Identify which cell holds the provided text, then report its (X, Y) central coordinate. 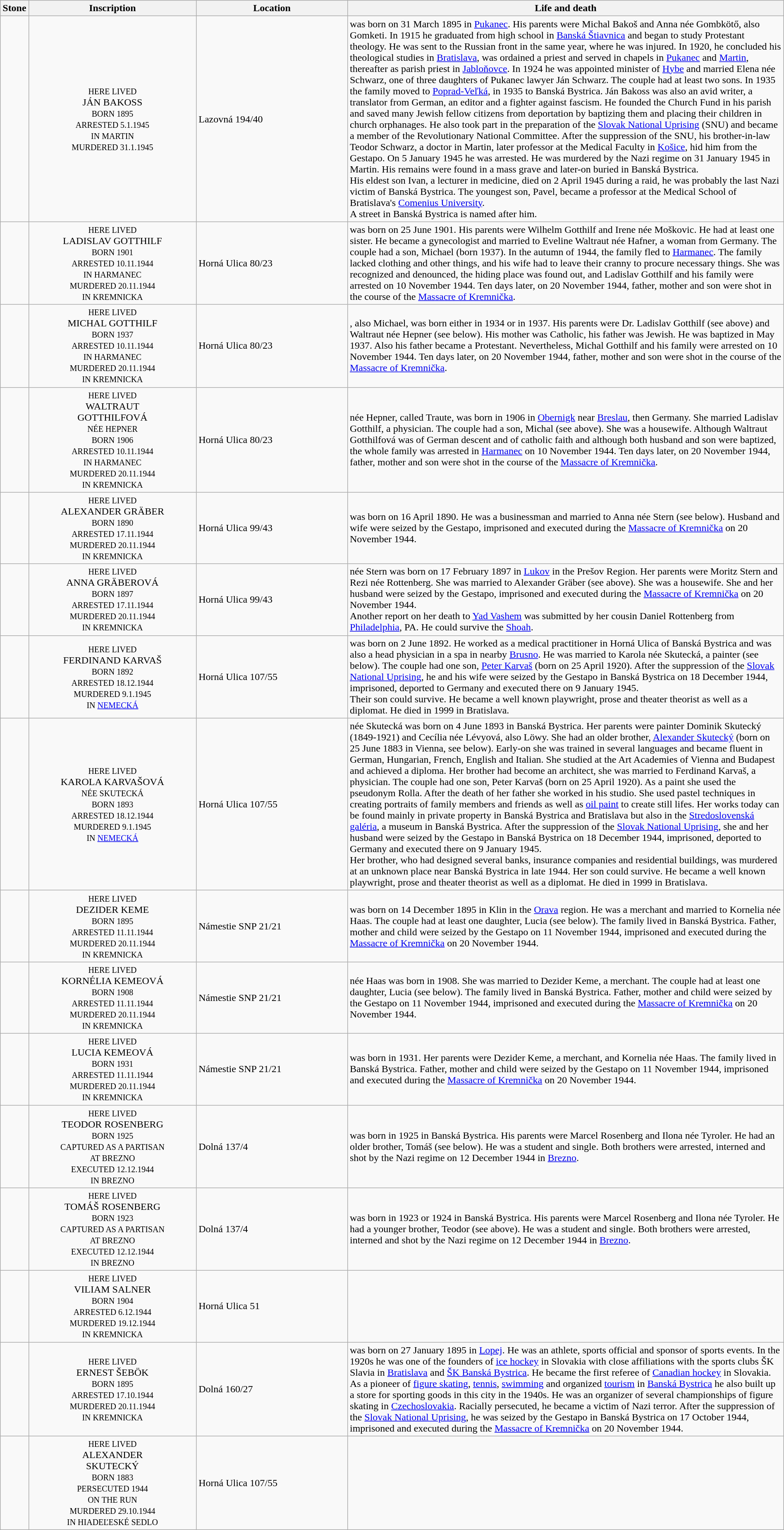
Stone (14, 8)
HERE LIVEDVILIAM SALNERBORN 1904ARRESTED 6.12.1944MURDERED 19.12.1944IN KREMNICKA (112, 1306)
HERE LIVEDLADISLAV GOTTHILFBORN 1901ARRESTED 10.11.1944IN HARMANECMURDERED 20.11.1944IN KREMNICKA (112, 263)
HERE LIVEDANNA GRÄBEROVÁBORN 1897ARRESTED 17.11.1944MURDERED 20.11.1944IN KREMNICKA (112, 600)
HERE LIVEDKAROLA KARVAŠOVÁNÉE SKUTECKÁBORN 1893ARRESTED 18.12.1944MURDERED 9.1.1945IN NEMECKÁ (112, 804)
HERE LIVEDALEXANDER GRÄBERBORN 1890ARRESTED 17.11.1944MURDERED 20.11.1944IN KREMNICKA (112, 528)
Location (272, 8)
HERE LIVEDMICHAL GOTTHILFBORN 1937ARRESTED 10.11.1944IN HARMANECMURDERED 20.11.1944IN KREMNICKA (112, 346)
HERE LIVEDTOMÁŠ ROSENBERGBORN 1923CAPTURED AS A PARTISANAT BREZNOEXECUTED 12.12.1944IN BREZNO (112, 1229)
Dolná 160/27 (272, 1389)
Inscription (112, 8)
HERE LIVEDJÁN BAKOSSBORN 1895ARRESTED 5.1.1945IN MARTINMURDERED 31.1.1945 (112, 119)
HERE LIVEDFERDINAND KARVAŠBORN 1892ARRESTED 18.12.1944MURDERED 9.1.1945IN NEMECKÁ (112, 677)
HERE LIVEDWALTRAUTGOTTHILFOVÁNÉE HEPNERBORN 1906ARRESTED 10.11.1944IN HARMANECMURDERED 20.11.1944IN KREMNICKA (112, 440)
HERE LIVEDERNEST ŠEBÖKBORN 1895ARRESTED 17.10.1944MURDERED 20.11.1944IN KREMNICKA (112, 1389)
Horná Ulica 51 (272, 1306)
HERE LIVEDKORNÉLIA KEMEOVÁBORN 1908ARRESTED 11.11.1944MURDERED 20.11.1944IN KREMNICKA (112, 998)
HERE LIVEDTEODOR ROSENBERGBORN 1925CAPTURED AS A PARTISANAT BREZNOEXECUTED 12.12.1944IN BREZNO (112, 1147)
HERE LIVEDALEXANDERSKUTECKÝBORN 1883PERSECUTED 1944ON THE RUNMURDERED 29.10.1944IN HIADEĽESKÉ SEDLO (112, 1483)
HERE LIVEDDEZIDER KEMEBORN 1895ARRESTED 11.11.1944MURDERED 20.11.1944IN KREMNICKA (112, 926)
Life and death (566, 8)
HERE LIVEDLUCIA KEMEOVÁBORN 1931ARRESTED 11.11.1944MURDERED 20.11.1944IN KREMNICKA (112, 1069)
Lazovná 194/40 (272, 119)
